Detect which cell encompasses the target text, then output its [x, y] center coordinate. 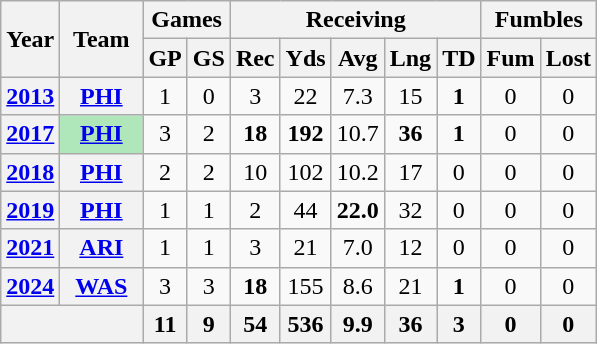
Team [102, 39]
10 [255, 172]
2018 [30, 172]
15 [410, 96]
7.3 [358, 96]
Fumbles [538, 20]
9 [208, 324]
12 [410, 248]
192 [306, 134]
9.9 [358, 324]
Yds [306, 58]
2021 [30, 248]
Rec [255, 58]
Lost [568, 58]
TD [459, 58]
Year [30, 39]
22 [306, 96]
2019 [30, 210]
10.7 [358, 134]
GP [165, 58]
Lng [410, 58]
8.6 [358, 286]
102 [306, 172]
44 [306, 210]
11 [165, 324]
Games [186, 20]
WAS [102, 286]
GS [208, 58]
Fum [510, 58]
2024 [30, 286]
Avg [358, 58]
ARI [102, 248]
32 [410, 210]
17 [410, 172]
2013 [30, 96]
7.0 [358, 248]
2017 [30, 134]
155 [306, 286]
Receiving [356, 20]
536 [306, 324]
54 [255, 324]
10.2 [358, 172]
22.0 [358, 210]
